Identify which cell holds the provided text, then report its [X, Y] central coordinate. 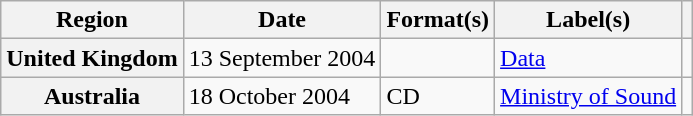
Date [282, 20]
Label(s) [588, 20]
CD [438, 96]
13 September 2004 [282, 58]
Ministry of Sound [588, 96]
Data [588, 58]
18 October 2004 [282, 96]
United Kingdom [92, 58]
Format(s) [438, 20]
Region [92, 20]
Australia [92, 96]
